Locate the cell with the specified text and output its (X, Y) center coordinate. 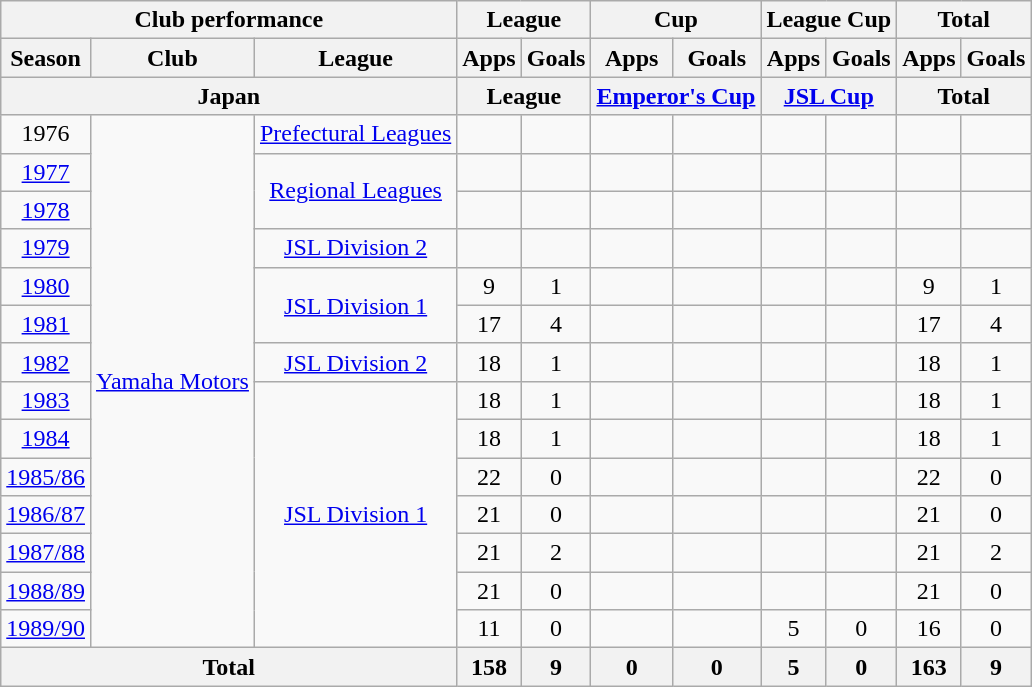
1989/90 (46, 629)
16 (929, 629)
1981 (46, 324)
1978 (46, 210)
Prefectural Leagues (355, 134)
1988/89 (46, 591)
Season (46, 58)
Club (172, 58)
Yamaha Motors (172, 382)
1984 (46, 438)
Japan (229, 96)
1976 (46, 134)
11 (489, 629)
158 (489, 667)
1982 (46, 362)
1977 (46, 172)
Club performance (229, 20)
1986/87 (46, 515)
League Cup (829, 20)
1987/88 (46, 553)
Regional Leagues (355, 191)
1983 (46, 400)
JSL Cup (829, 96)
1985/86 (46, 477)
Emperor's Cup (676, 96)
1980 (46, 286)
1979 (46, 248)
Cup (676, 20)
163 (929, 667)
